Locate the cell with the specified text and output its (X, Y) center coordinate. 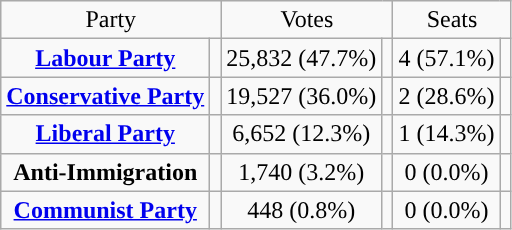
1 (14.3%) (446, 134)
Votes (307, 20)
6,652 (12.3%) (302, 134)
Liberal Party (106, 134)
Anti-Immigration (106, 172)
4 (57.1%) (446, 58)
2 (28.6%) (446, 96)
Seats (452, 20)
19,527 (36.0%) (302, 96)
Labour Party (106, 58)
448 (0.8%) (302, 210)
Party (111, 20)
Communist Party (106, 210)
1,740 (3.2%) (302, 172)
25,832 (47.7%) (302, 58)
Conservative Party (106, 96)
